Return the (x, y) coordinate for the center point of the cell that contains the specified text.  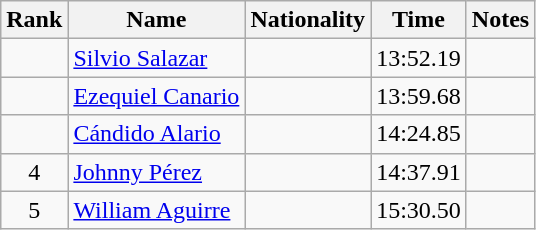
13:52.19 (419, 58)
15:30.50 (419, 210)
Notes (500, 20)
Nationality (308, 20)
Time (419, 20)
5 (34, 210)
Cándido Alario (156, 134)
William Aguirre (156, 210)
4 (34, 172)
Silvio Salazar (156, 58)
Rank (34, 20)
Ezequiel Canario (156, 96)
Johnny Pérez (156, 172)
14:24.85 (419, 134)
Name (156, 20)
14:37.91 (419, 172)
13:59.68 (419, 96)
